Determine the [X, Y] coordinate at the center of the cell enclosing the given text.  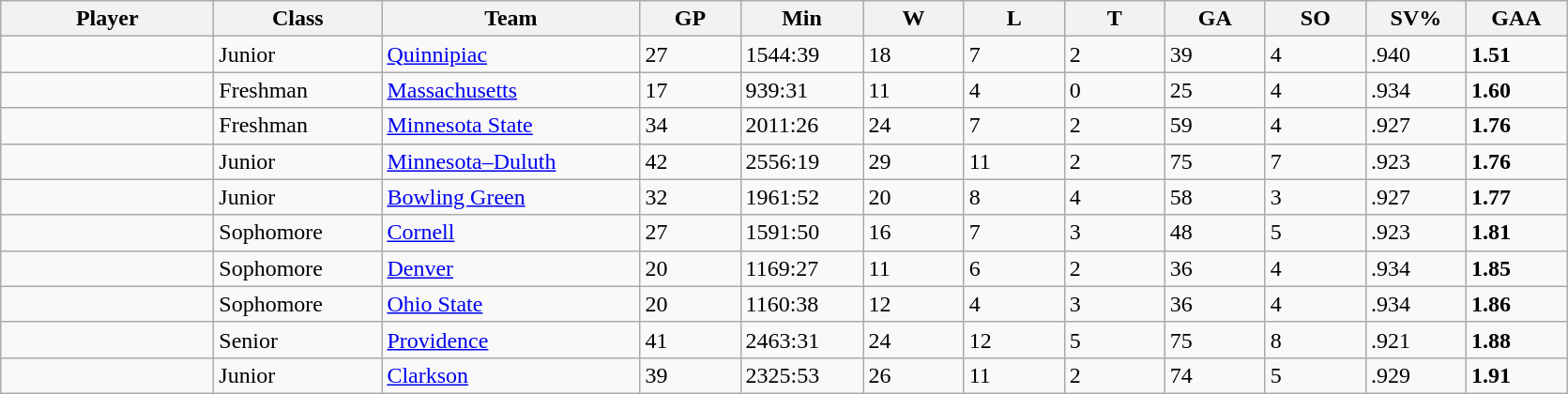
.940 [1415, 54]
16 [914, 233]
L [1013, 19]
41 [691, 340]
2556:19 [801, 161]
2325:53 [801, 375]
Minnesota–Duluth [510, 161]
34 [691, 126]
1591:50 [801, 233]
SV% [1415, 19]
.929 [1415, 375]
Cornell [510, 233]
59 [1214, 126]
Clarkson [510, 375]
26 [914, 375]
GAA [1516, 19]
2463:31 [801, 340]
1961:52 [801, 197]
25 [1214, 90]
1169:27 [801, 268]
Massachusetts [510, 90]
Player [107, 19]
939:31 [801, 90]
Senior [298, 340]
1.86 [1516, 304]
1.81 [1516, 233]
1160:38 [801, 304]
Denver [510, 268]
1.88 [1516, 340]
Quinnipiac [510, 54]
Min [801, 19]
SO [1316, 19]
GA [1214, 19]
1.85 [1516, 268]
29 [914, 161]
Providence [510, 340]
1544:39 [801, 54]
Team [510, 19]
17 [691, 90]
1.60 [1516, 90]
18 [914, 54]
Minnesota State [510, 126]
2011:26 [801, 126]
1.77 [1516, 197]
42 [691, 161]
1.91 [1516, 375]
.921 [1415, 340]
Ohio State [510, 304]
T [1115, 19]
48 [1214, 233]
0 [1115, 90]
Bowling Green [510, 197]
32 [691, 197]
GP [691, 19]
74 [1214, 375]
1.51 [1516, 54]
58 [1214, 197]
6 [1013, 268]
W [914, 19]
Class [298, 19]
